From the cell containing the given text, extract its center point as (X, Y) coordinate. 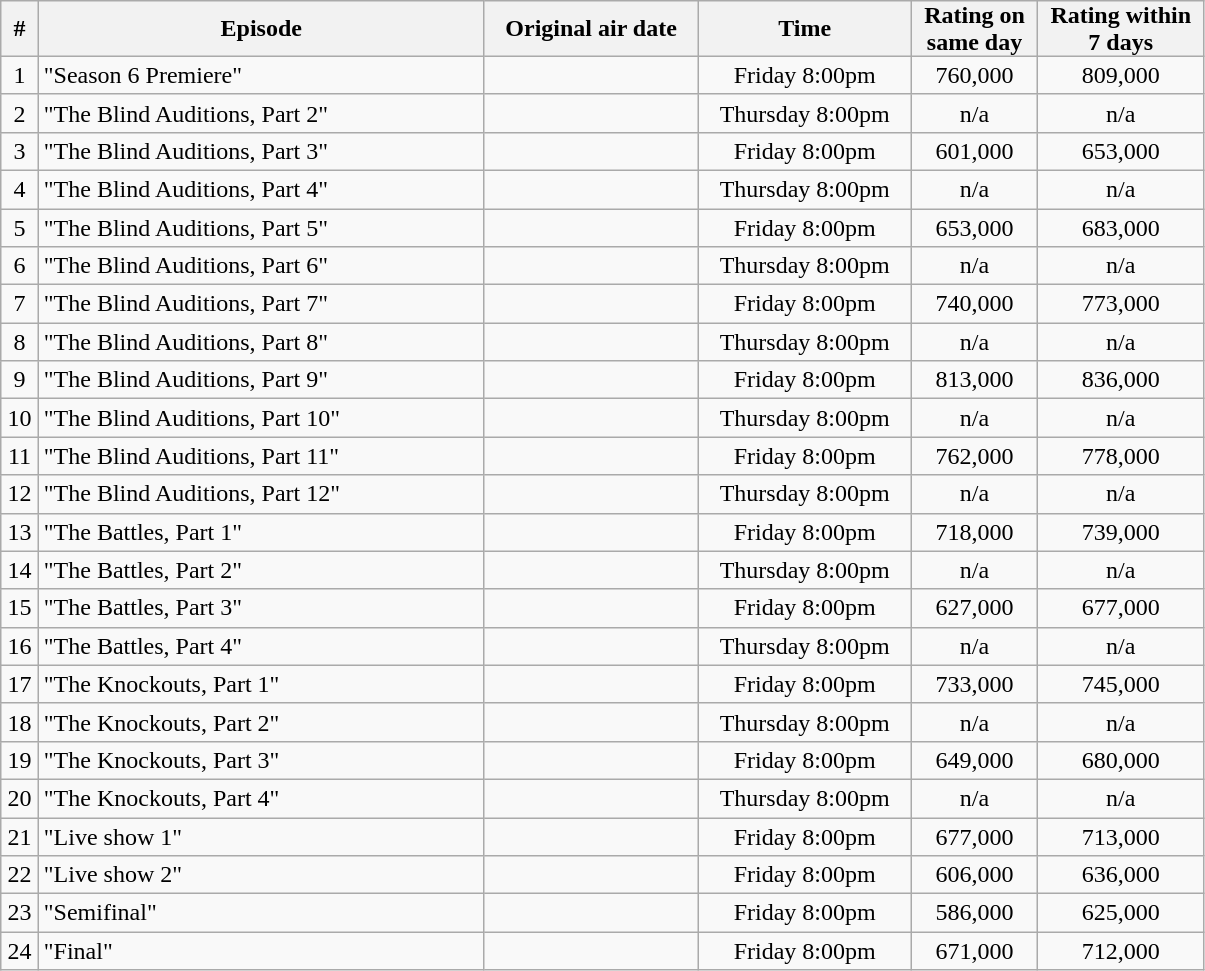
Episode (261, 29)
760,000 (974, 75)
809,000 (1121, 75)
"Live show 2" (261, 875)
733,000 (974, 684)
"Semifinal" (261, 913)
"The Blind Auditions, Part 3" (261, 151)
"The Blind Auditions, Part 5" (261, 227)
"The Battles, Part 1" (261, 532)
19 (20, 760)
4 (20, 189)
"The Blind Auditions, Part 11" (261, 456)
586,000 (974, 913)
718,000 (974, 532)
625,000 (1121, 913)
20 (20, 798)
# (20, 29)
"The Blind Auditions, Part 6" (261, 266)
Rating within7 days (1121, 29)
"The Battles, Part 3" (261, 608)
683,000 (1121, 227)
649,000 (974, 760)
9 (20, 380)
778,000 (1121, 456)
8 (20, 342)
"The Blind Auditions, Part 7" (261, 304)
773,000 (1121, 304)
13 (20, 532)
"The Knockouts, Part 2" (261, 722)
713,000 (1121, 837)
"Season 6 Premiere" (261, 75)
836,000 (1121, 380)
"Final" (261, 951)
671,000 (974, 951)
22 (20, 875)
"The Knockouts, Part 4" (261, 798)
"The Knockouts, Part 3" (261, 760)
18 (20, 722)
745,000 (1121, 684)
10 (20, 418)
"The Blind Auditions, Part 9" (261, 380)
"The Blind Auditions, Part 4" (261, 189)
16 (20, 646)
Original air date (591, 29)
"The Blind Auditions, Part 10" (261, 418)
"The Battles, Part 4" (261, 646)
813,000 (974, 380)
"The Blind Auditions, Part 12" (261, 494)
636,000 (1121, 875)
6 (20, 266)
"The Blind Auditions, Part 8" (261, 342)
15 (20, 608)
627,000 (974, 608)
5 (20, 227)
Rating onsame day (974, 29)
1 (20, 75)
7 (20, 304)
14 (20, 570)
740,000 (974, 304)
"Live show 1" (261, 837)
24 (20, 951)
17 (20, 684)
762,000 (974, 456)
"The Knockouts, Part 1" (261, 684)
712,000 (1121, 951)
3 (20, 151)
12 (20, 494)
601,000 (974, 151)
Time (805, 29)
11 (20, 456)
680,000 (1121, 760)
23 (20, 913)
2 (20, 113)
"The Battles, Part 2" (261, 570)
739,000 (1121, 532)
21 (20, 837)
"The Blind Auditions, Part 2" (261, 113)
606,000 (974, 875)
